Scan for the cell matching the given text and deliver its (X, Y) coordinate at center. 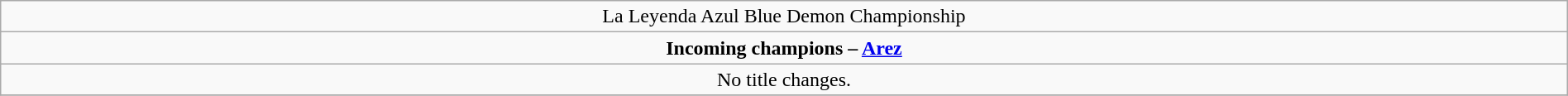
No title changes. (784, 79)
Incoming champions – Arez (784, 48)
La Leyenda Azul Blue Demon Championship (784, 17)
